Identify which cell holds the provided text, then report its (X, Y) central coordinate. 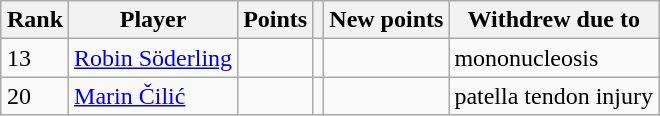
Rank (34, 20)
20 (34, 96)
Points (276, 20)
Robin Söderling (154, 58)
13 (34, 58)
New points (386, 20)
patella tendon injury (554, 96)
mononucleosis (554, 58)
Player (154, 20)
Marin Čilić (154, 96)
Withdrew due to (554, 20)
